Provide the [x, y] coordinate of the cell's center where the given text is located.  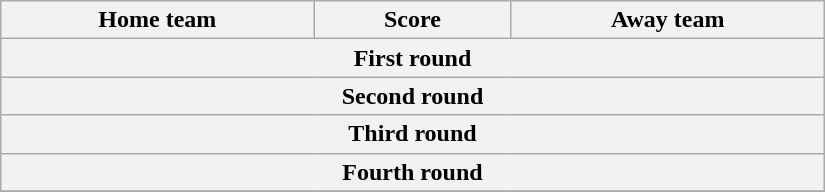
Third round [413, 134]
Score [412, 20]
Second round [413, 96]
Away team [668, 20]
Fourth round [413, 172]
First round [413, 58]
Home team [158, 20]
